Search for the cell housing the specified text and yield its [x, y] center coordinate. 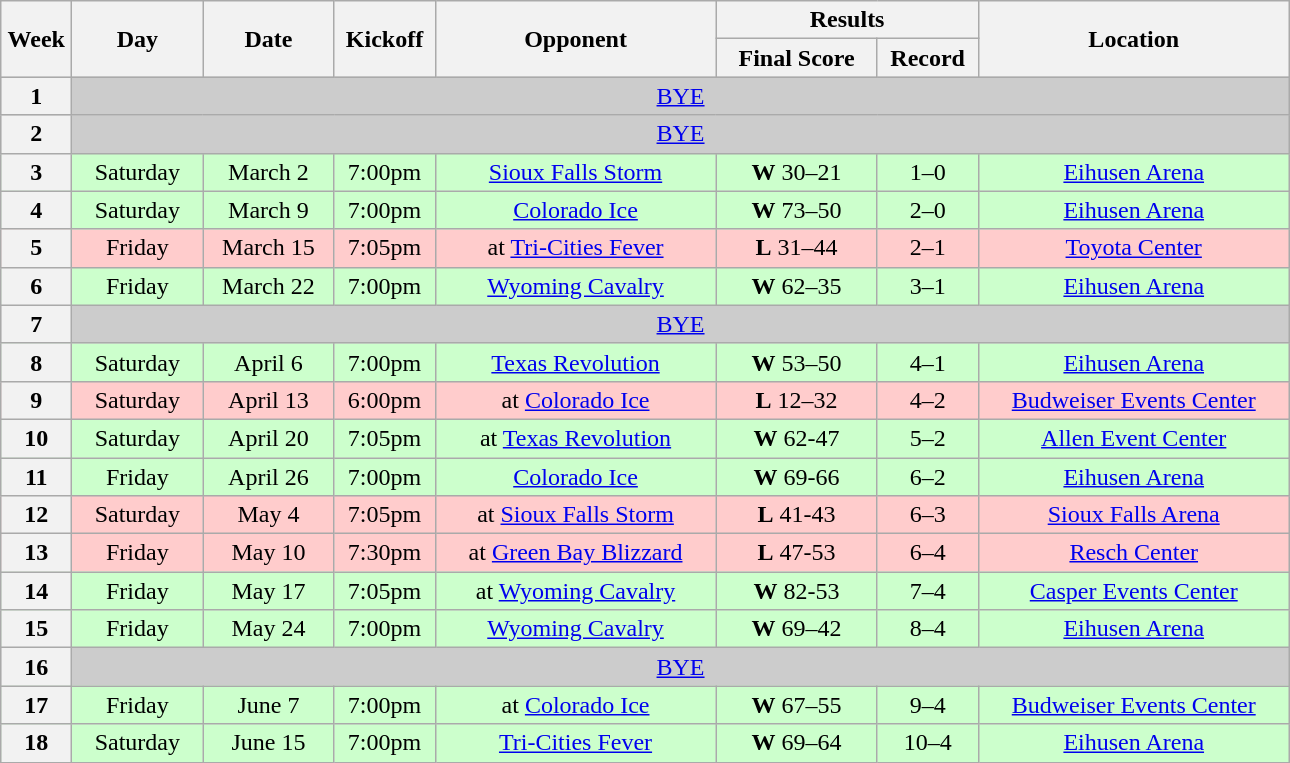
2–1 [928, 248]
5 [36, 248]
April 13 [268, 400]
7–4 [928, 591]
10–4 [928, 743]
Opponent [576, 39]
L 12–32 [796, 400]
W 69–64 [796, 743]
4–1 [928, 362]
May 4 [268, 515]
6 [36, 286]
at Tri-Cities Fever [576, 248]
May 10 [268, 553]
Tri-Cities Fever [576, 743]
2 [36, 134]
March 22 [268, 286]
7:30pm [384, 553]
16 [36, 667]
9 [36, 400]
June 15 [268, 743]
April 26 [268, 477]
8 [36, 362]
6:00pm [384, 400]
13 [36, 553]
Location [1134, 39]
April 6 [268, 362]
Record [928, 58]
Texas Revolution [576, 362]
W 53–50 [796, 362]
W 69-66 [796, 477]
L 47-53 [796, 553]
Toyota Center [1134, 248]
at Green Bay Blizzard [576, 553]
W 62-47 [796, 438]
6–2 [928, 477]
4–2 [928, 400]
W 69–42 [796, 629]
15 [36, 629]
June 7 [268, 705]
4 [36, 210]
at Wyoming Cavalry [576, 591]
April 20 [268, 438]
W 82-53 [796, 591]
May 17 [268, 591]
3–1 [928, 286]
Kickoff [384, 39]
March 15 [268, 248]
Sioux Falls Storm [576, 172]
March 9 [268, 210]
L 31–44 [796, 248]
7 [36, 324]
1 [36, 96]
6–4 [928, 553]
W 62–35 [796, 286]
Resch Center [1134, 553]
1–0 [928, 172]
3 [36, 172]
12 [36, 515]
9–4 [928, 705]
Casper Events Center [1134, 591]
Date [268, 39]
18 [36, 743]
14 [36, 591]
Day [138, 39]
2–0 [928, 210]
W 30–21 [796, 172]
17 [36, 705]
May 24 [268, 629]
6–3 [928, 515]
Results [847, 20]
W 67–55 [796, 705]
at Sioux Falls Storm [576, 515]
Final Score [796, 58]
Sioux Falls Arena [1134, 515]
March 2 [268, 172]
11 [36, 477]
L 41-43 [796, 515]
W 73–50 [796, 210]
8–4 [928, 629]
5–2 [928, 438]
at Texas Revolution [576, 438]
Week [36, 39]
10 [36, 438]
Allen Event Center [1134, 438]
